Return (x, y) of the center of cell containing provided text 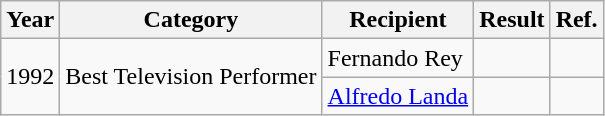
Result (512, 20)
Ref. (576, 20)
Year (30, 20)
Recipient (398, 20)
Category (191, 20)
Alfredo Landa (398, 96)
Fernando Rey (398, 58)
Best Television Performer (191, 77)
1992 (30, 77)
